Find where the given text appears and provide that cell's center as (x, y) coordinate. 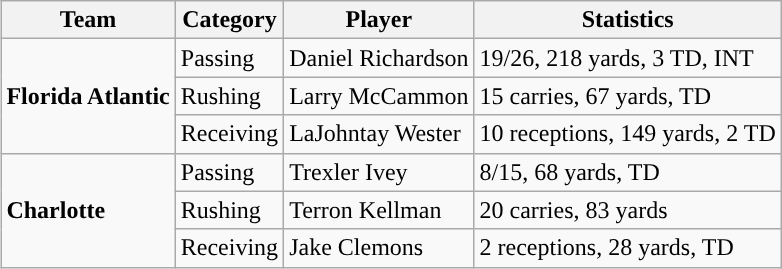
10 receptions, 149 yards, 2 TD (628, 134)
15 carries, 67 yards, TD (628, 96)
Charlotte (88, 210)
Statistics (628, 20)
Team (88, 20)
Larry McCammon (379, 96)
Daniel Richardson (379, 58)
Trexler Ivey (379, 172)
Category (229, 20)
Player (379, 20)
Florida Atlantic (88, 96)
LaJohntay Wester (379, 134)
2 receptions, 28 yards, TD (628, 248)
20 carries, 83 yards (628, 210)
8/15, 68 yards, TD (628, 172)
Terron Kellman (379, 210)
19/26, 218 yards, 3 TD, INT (628, 58)
Jake Clemons (379, 248)
